Locate the cell with the specified text and output its (x, y) center coordinate. 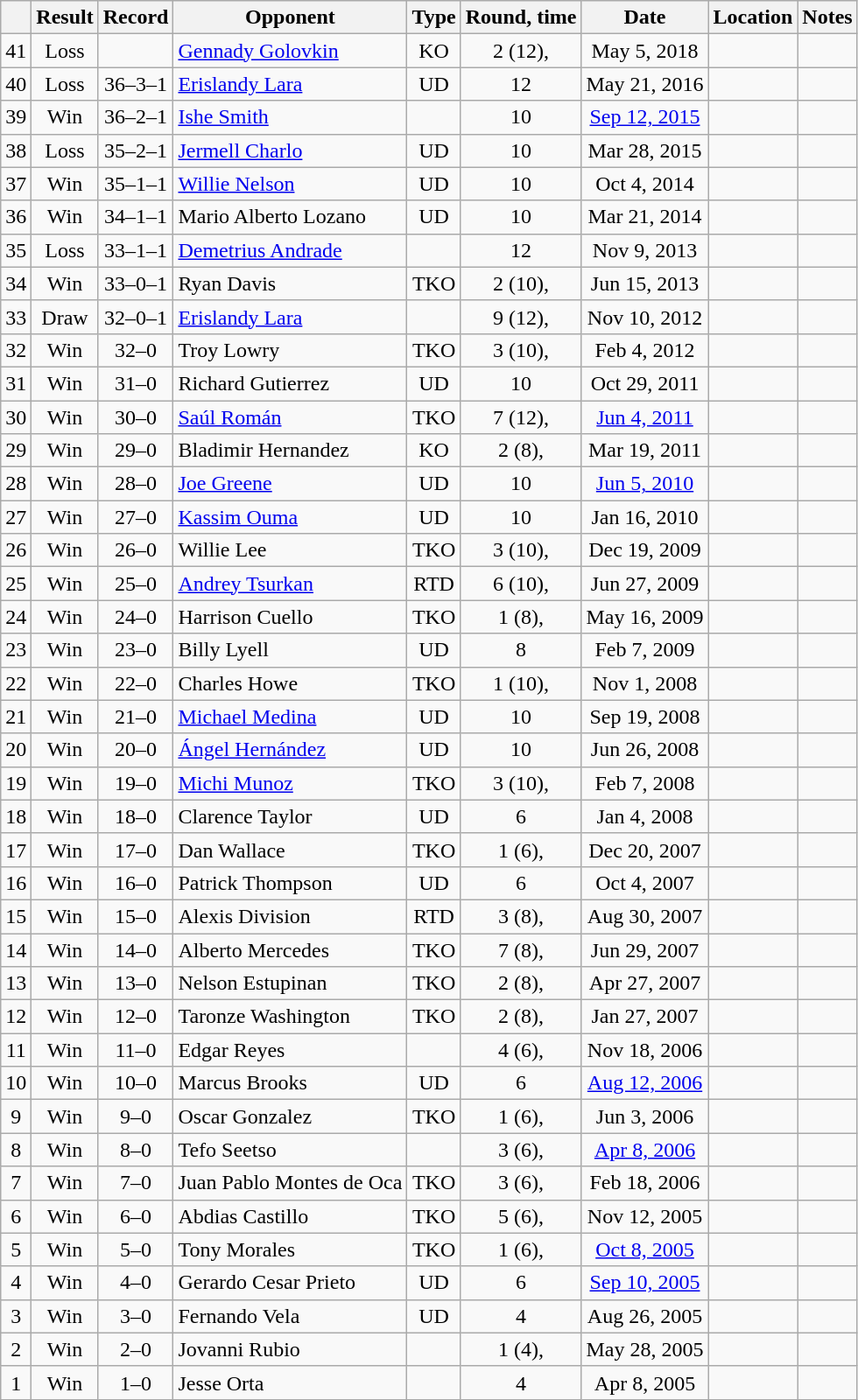
Ryan Davis (291, 283)
Andrey Tsurkan (291, 584)
Willie Lee (291, 550)
Alberto Mercedes (291, 949)
Dec 20, 2007 (644, 850)
Date (644, 17)
Ángel Hernández (291, 750)
31 (16, 383)
21–0 (136, 717)
23–0 (136, 650)
32 (16, 350)
Saúl Román (291, 417)
Round, time (521, 17)
Apr 8, 2006 (644, 1150)
Feb 18, 2006 (644, 1183)
Mar 19, 2011 (644, 451)
Jun 26, 2008 (644, 750)
Kassim Ouma (291, 517)
May 16, 2009 (644, 617)
41 (16, 51)
2 (10), (521, 283)
Type (434, 17)
Charles Howe (291, 683)
Jovanni Rubio (291, 1349)
15–0 (136, 916)
Edgar Reyes (291, 1050)
13 (16, 983)
20 (16, 750)
Draw (65, 317)
Jun 4, 2011 (644, 417)
Jan 16, 2010 (644, 517)
Juan Pablo Montes de Oca (291, 1183)
2–0 (136, 1349)
36–3–1 (136, 84)
Demetrius Andrade (291, 250)
Nov 10, 2012 (644, 317)
7–0 (136, 1183)
Tony Morales (291, 1249)
Location (753, 17)
5 (16, 1249)
Tefo Seetso (291, 1150)
19 (16, 783)
31–0 (136, 383)
Oscar Gonzalez (291, 1116)
25 (16, 584)
29 (16, 451)
38 (16, 150)
9 (16, 1116)
Result (65, 17)
30 (16, 417)
Nov 9, 2013 (644, 250)
2 (16, 1349)
Joe Greene (291, 484)
7 (8), (521, 949)
29–0 (136, 451)
Feb 7, 2008 (644, 783)
Billy Lyell (291, 650)
26–0 (136, 550)
40 (16, 84)
22 (16, 683)
Michi Munoz (291, 783)
Apr 8, 2005 (644, 1382)
11–0 (136, 1050)
17 (16, 850)
Ishe Smith (291, 117)
28 (16, 484)
33–1–1 (136, 250)
25–0 (136, 584)
16 (16, 883)
11 (16, 1050)
14–0 (136, 949)
5 (6), (521, 1216)
Clarence Taylor (291, 816)
18 (16, 816)
Mar 21, 2014 (644, 217)
6 (10), (521, 584)
Mar 28, 2015 (644, 150)
10–0 (136, 1083)
Notes (827, 17)
36 (16, 217)
Jun 5, 2010 (644, 484)
Taronze Washington (291, 1017)
19–0 (136, 783)
Harrison Cuello (291, 617)
26 (16, 550)
Michael Medina (291, 717)
Sep 10, 2005 (644, 1283)
12–0 (136, 1017)
23 (16, 650)
May 5, 2018 (644, 51)
Nov 12, 2005 (644, 1216)
34–1–1 (136, 217)
Aug 26, 2005 (644, 1316)
24–0 (136, 617)
Jermell Charlo (291, 150)
Oct 8, 2005 (644, 1249)
Nelson Estupinan (291, 983)
Jun 15, 2013 (644, 283)
36–2–1 (136, 117)
20–0 (136, 750)
1–0 (136, 1382)
18–0 (136, 816)
35–1–1 (136, 184)
4–0 (136, 1283)
21 (16, 717)
Marcus Brooks (291, 1083)
27–0 (136, 517)
4 (6), (521, 1050)
32–0 (136, 350)
33–0–1 (136, 283)
13–0 (136, 983)
15 (16, 916)
Opponent (291, 17)
1 (16, 1382)
24 (16, 617)
Jun 27, 2009 (644, 584)
35–2–1 (136, 150)
6–0 (136, 1216)
30–0 (136, 417)
3–0 (136, 1316)
33 (16, 317)
2 (12), (521, 51)
Alexis Division (291, 916)
Patrick Thompson (291, 883)
Troy Lowry (291, 350)
9 (12), (521, 317)
9–0 (136, 1116)
5–0 (136, 1249)
39 (16, 117)
Apr 27, 2007 (644, 983)
7 (12), (521, 417)
Jan 4, 2008 (644, 816)
Feb 7, 2009 (644, 650)
Mario Alberto Lozano (291, 217)
May 21, 2016 (644, 84)
Richard Gutierrez (291, 383)
Sep 19, 2008 (644, 717)
Jan 27, 2007 (644, 1017)
Aug 30, 2007 (644, 916)
Oct 4, 2007 (644, 883)
Jesse Orta (291, 1382)
8–0 (136, 1150)
1 (8), (521, 617)
Sep 12, 2015 (644, 117)
Record (136, 17)
28–0 (136, 484)
Feb 4, 2012 (644, 350)
Jun 29, 2007 (644, 949)
Aug 12, 2006 (644, 1083)
32–0–1 (136, 317)
35 (16, 250)
Dec 19, 2009 (644, 550)
Gennady Golovkin (291, 51)
Gerardo Cesar Prieto (291, 1283)
Nov 1, 2008 (644, 683)
Nov 18, 2006 (644, 1050)
Jun 3, 2006 (644, 1116)
16–0 (136, 883)
17–0 (136, 850)
Bladimir Hernandez (291, 451)
1 (10), (521, 683)
22–0 (136, 683)
Willie Nelson (291, 184)
37 (16, 184)
27 (16, 517)
Oct 4, 2014 (644, 184)
1 (4), (521, 1349)
Fernando Vela (291, 1316)
3 (8), (521, 916)
3 (16, 1316)
7 (16, 1183)
14 (16, 949)
Oct 29, 2011 (644, 383)
May 28, 2005 (644, 1349)
Dan Wallace (291, 850)
Abdias Castillo (291, 1216)
34 (16, 283)
